Output the (x, y) coordinate of the center of the cell containing the given text.  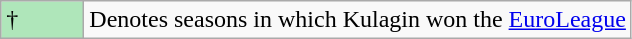
Denotes seasons in which Kulagin won the EuroLeague (358, 20)
† (42, 20)
